Search for the cell housing the specified text and yield its [X, Y] center coordinate. 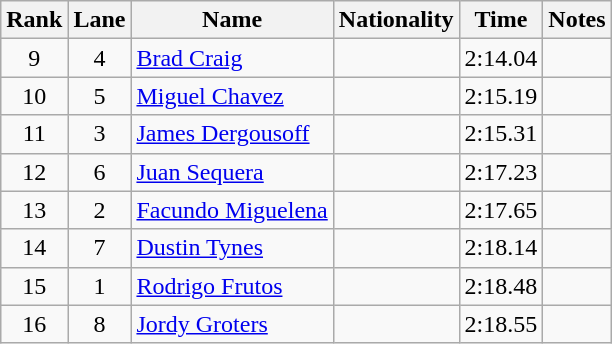
11 [34, 134]
Rank [34, 20]
13 [34, 210]
2:15.31 [501, 134]
2 [100, 210]
Brad Craig [232, 58]
8 [100, 324]
16 [34, 324]
Nationality [396, 20]
Notes [577, 20]
15 [34, 286]
1 [100, 286]
2:18.48 [501, 286]
6 [100, 172]
Name [232, 20]
5 [100, 96]
3 [100, 134]
9 [34, 58]
Facundo Miguelena [232, 210]
4 [100, 58]
Lane [100, 20]
Juan Sequera [232, 172]
2:15.19 [501, 96]
12 [34, 172]
14 [34, 248]
10 [34, 96]
Jordy Groters [232, 324]
Dustin Tynes [232, 248]
2:17.23 [501, 172]
2:18.14 [501, 248]
2:17.65 [501, 210]
2:14.04 [501, 58]
James Dergousoff [232, 134]
Time [501, 20]
7 [100, 248]
2:18.55 [501, 324]
Rodrigo Frutos [232, 286]
Miguel Chavez [232, 96]
